Return the [X, Y] coordinate for the center point of the cell that contains the specified text.  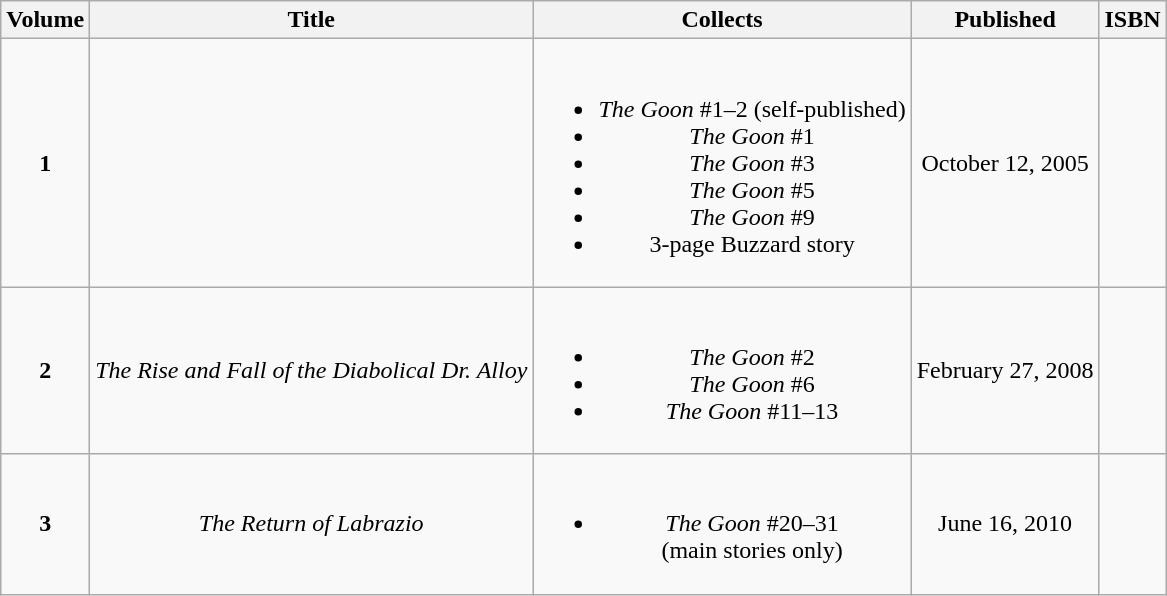
Published [1005, 20]
The Goon #1–2 (self-published)The Goon #1The Goon #3The Goon #5The Goon #93-page Buzzard story [722, 163]
October 12, 2005 [1005, 163]
The Return of Labrazio [312, 524]
3 [46, 524]
Volume [46, 20]
Collects [722, 20]
June 16, 2010 [1005, 524]
The Goon #2The Goon #6The Goon #11–13 [722, 370]
The Goon #20–31(main stories only) [722, 524]
Title [312, 20]
February 27, 2008 [1005, 370]
2 [46, 370]
The Rise and Fall of the Diabolical Dr. Alloy [312, 370]
ISBN [1132, 20]
1 [46, 163]
